Identify which cell holds the provided text, then report its (x, y) central coordinate. 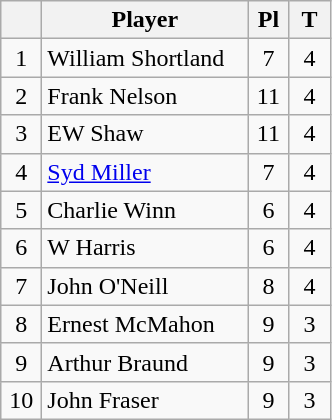
5 (22, 210)
1 (22, 58)
10 (22, 400)
Arthur Braund (145, 362)
Charlie Winn (145, 210)
John O'Neill (145, 286)
William Shortland (145, 58)
Syd Miller (145, 172)
Player (145, 20)
Ernest McMahon (145, 324)
W Harris (145, 248)
T (310, 20)
EW Shaw (145, 134)
Pl (268, 20)
2 (22, 96)
John Fraser (145, 400)
Frank Nelson (145, 96)
